Locate the cell with the specified text and output its [X, Y] center coordinate. 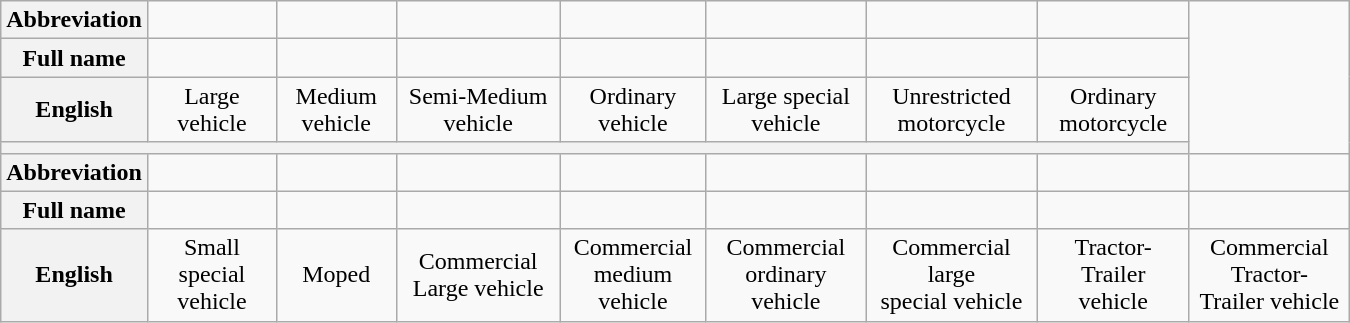
Large special vehicle [786, 110]
Medium vehicle [336, 110]
Unrestricted motorcycle [952, 110]
Ordinary motorcycle [1114, 110]
Large vehicle [212, 110]
Commercialordinary vehicle [786, 275]
Moped [336, 275]
Commercial largespecial vehicle [952, 275]
Small special vehicle [212, 275]
Commercialmedium vehicle [632, 275]
CommercialLarge vehicle [478, 275]
Ordinary vehicle [632, 110]
Tractor-Trailervehicle [1114, 275]
Commercial Tractor-Trailer vehicle [1269, 275]
Semi-Medium vehicle [478, 110]
